For the text-containing cell, return its midpoint in [X, Y] coordinate format. 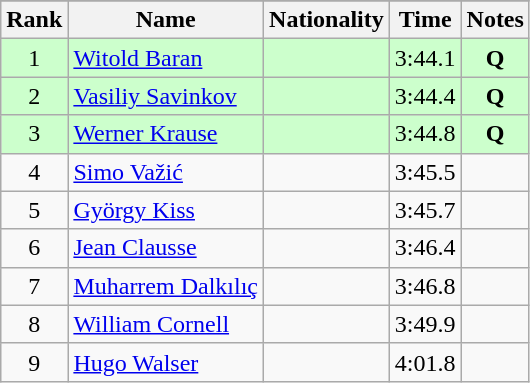
Notes [495, 20]
Witold Baran [166, 58]
Vasiliy Savinkov [166, 96]
6 [34, 248]
3:46.4 [425, 248]
György Kiss [166, 210]
4:01.8 [425, 362]
8 [34, 324]
Nationality [327, 20]
Rank [34, 20]
3:44.1 [425, 58]
2 [34, 96]
Hugo Walser [166, 362]
Simo Važić [166, 172]
3:44.4 [425, 96]
3:44.8 [425, 134]
3 [34, 134]
3:45.5 [425, 172]
4 [34, 172]
Name [166, 20]
1 [34, 58]
William Cornell [166, 324]
Muharrem Dalkılıç [166, 286]
9 [34, 362]
3:49.9 [425, 324]
Time [425, 20]
3:45.7 [425, 210]
7 [34, 286]
5 [34, 210]
Werner Krause [166, 134]
3:46.8 [425, 286]
Jean Clausse [166, 248]
